Capture the cell that displays the provided text and extract its [X, Y] central coordinate. 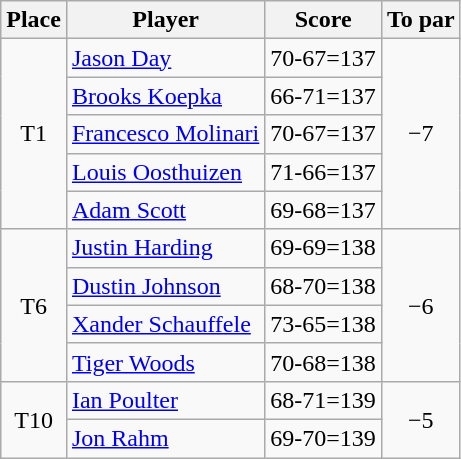
T6 [34, 305]
Louis Oosthuizen [165, 172]
Xander Schauffele [165, 324]
Jason Day [165, 58]
T1 [34, 134]
68-71=139 [324, 400]
Tiger Woods [165, 362]
71-66=137 [324, 172]
−7 [420, 134]
−5 [420, 419]
69-68=137 [324, 210]
Dustin Johnson [165, 286]
Justin Harding [165, 248]
70-68=138 [324, 362]
−6 [420, 305]
68-70=138 [324, 286]
Adam Scott [165, 210]
Player [165, 20]
Brooks Koepka [165, 96]
To par [420, 20]
Jon Rahm [165, 438]
66-71=137 [324, 96]
69-70=139 [324, 438]
T10 [34, 419]
73-65=138 [324, 324]
69-69=138 [324, 248]
Score [324, 20]
Francesco Molinari [165, 134]
Ian Poulter [165, 400]
Place [34, 20]
